Provide the [x, y] coordinate of the cell's center where the given text is located.  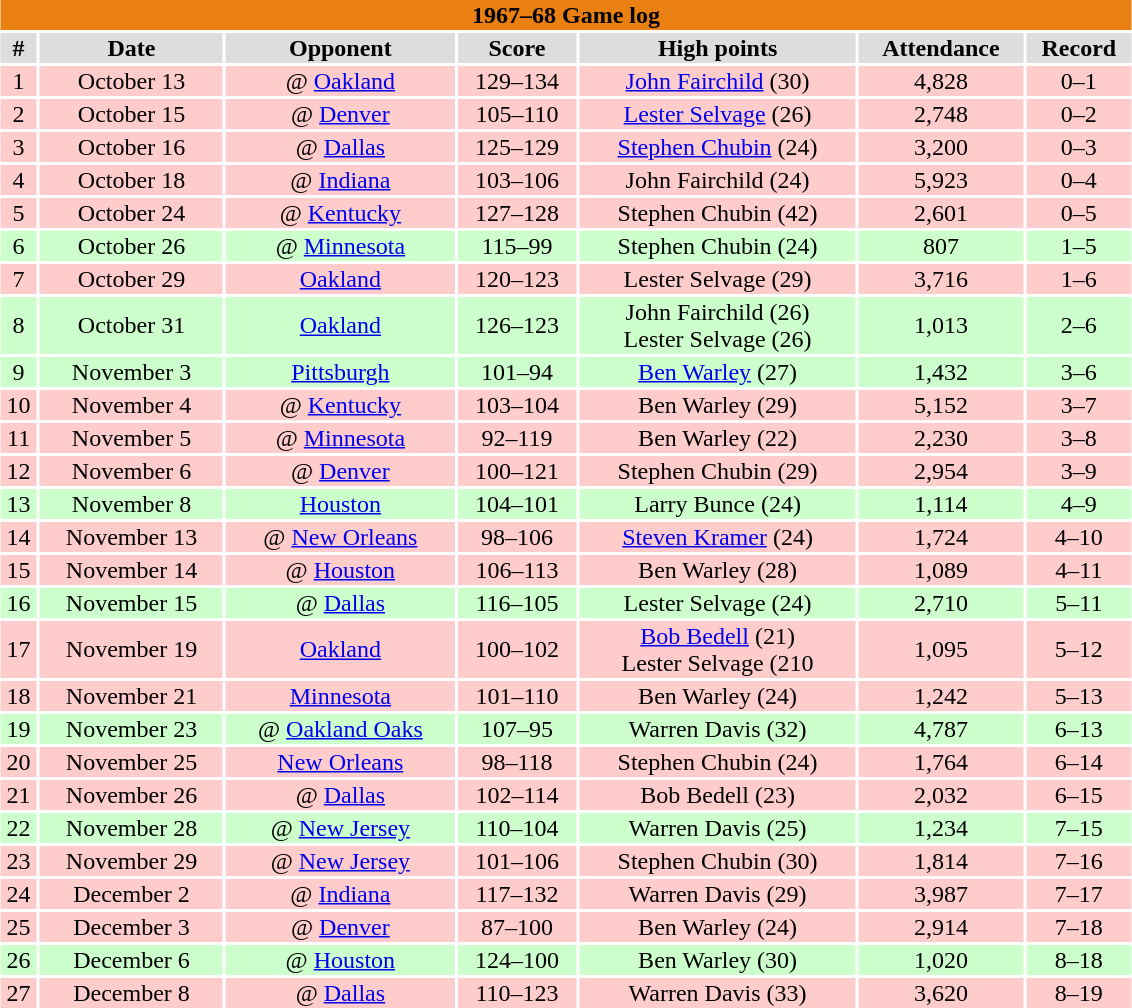
New Orleans [340, 762]
25 [18, 927]
5–13 [1079, 696]
7–18 [1079, 927]
105–110 [518, 114]
Bob Bedell (21)Lester Selvage (210 [718, 650]
4–10 [1079, 537]
0–1 [1079, 81]
127–128 [518, 213]
4–9 [1079, 504]
6–13 [1079, 729]
4 [18, 180]
24 [18, 894]
October 13 [132, 81]
2,914 [941, 927]
@ Oakland [340, 81]
John Fairchild (26)Lester Selvage (26) [718, 326]
November 4 [132, 405]
19 [18, 729]
November 5 [132, 438]
1,814 [941, 861]
1,114 [941, 504]
Warren Davis (33) [718, 993]
13 [18, 504]
3–9 [1079, 471]
4,787 [941, 729]
2,954 [941, 471]
103–104 [518, 405]
20 [18, 762]
November 28 [132, 828]
2–6 [1079, 326]
October 31 [132, 326]
26 [18, 960]
November 21 [132, 696]
4,828 [941, 81]
2 [18, 114]
21 [18, 795]
98–106 [518, 537]
6 [18, 246]
126–123 [518, 326]
4–11 [1079, 570]
2,601 [941, 213]
107–95 [518, 729]
9 [18, 372]
117–132 [518, 894]
December 3 [132, 927]
Stephen Chubin (29) [718, 471]
1967–68 Game log [566, 15]
807 [941, 246]
124–100 [518, 960]
101–94 [518, 372]
6–14 [1079, 762]
@ New Orleans [340, 537]
0–2 [1079, 114]
Minnesota [340, 696]
Lester Selvage (26) [718, 114]
3 [18, 147]
8–19 [1079, 993]
0–3 [1079, 147]
October 24 [132, 213]
Warren Davis (25) [718, 828]
December 8 [132, 993]
101–110 [518, 696]
3,987 [941, 894]
115–99 [518, 246]
1,764 [941, 762]
1–5 [1079, 246]
5,923 [941, 180]
98–118 [518, 762]
129–134 [518, 81]
3–7 [1079, 405]
Date [132, 48]
3,716 [941, 279]
6–15 [1079, 795]
Lester Selvage (24) [718, 603]
106–113 [518, 570]
Larry Bunce (24) [718, 504]
10 [18, 405]
120–123 [518, 279]
22 [18, 828]
Ben Warley (29) [718, 405]
Record [1079, 48]
102–114 [518, 795]
Bob Bedell (23) [718, 795]
Ben Warley (27) [718, 372]
3–6 [1079, 372]
3,620 [941, 993]
3–8 [1079, 438]
2,748 [941, 114]
December 2 [132, 894]
November 8 [132, 504]
3,200 [941, 147]
103–106 [518, 180]
John Fairchild (30) [718, 81]
1,724 [941, 537]
5–11 [1079, 603]
Attendance [941, 48]
1,089 [941, 570]
November 26 [132, 795]
8 [18, 326]
November 19 [132, 650]
October 26 [132, 246]
7–17 [1079, 894]
1,432 [941, 372]
16 [18, 603]
November 15 [132, 603]
Ben Warley (28) [718, 570]
110–123 [518, 993]
October 16 [132, 147]
November 29 [132, 861]
125–129 [518, 147]
11 [18, 438]
0–4 [1079, 180]
Stephen Chubin (42) [718, 213]
1,234 [941, 828]
2,032 [941, 795]
October 18 [132, 180]
1,020 [941, 960]
116–105 [518, 603]
Stephen Chubin (30) [718, 861]
November 14 [132, 570]
87–100 [518, 927]
2,710 [941, 603]
November 3 [132, 372]
7 [18, 279]
1 [18, 81]
18 [18, 696]
23 [18, 861]
High points [718, 48]
14 [18, 537]
5 [18, 213]
November 6 [132, 471]
November 13 [132, 537]
104–101 [518, 504]
8–18 [1079, 960]
# [18, 48]
Lester Selvage (29) [718, 279]
110–104 [518, 828]
5–12 [1079, 650]
1,095 [941, 650]
Houston [340, 504]
0–5 [1079, 213]
27 [18, 993]
Opponent [340, 48]
Pittsburgh [340, 372]
Ben Warley (30) [718, 960]
John Fairchild (24) [718, 180]
1–6 [1079, 279]
100–102 [518, 650]
7–15 [1079, 828]
1,242 [941, 696]
12 [18, 471]
100–121 [518, 471]
15 [18, 570]
2,230 [941, 438]
December 6 [132, 960]
@ Oakland Oaks [340, 729]
Steven Kramer (24) [718, 537]
17 [18, 650]
101–106 [518, 861]
Warren Davis (29) [718, 894]
7–16 [1079, 861]
92–119 [518, 438]
October 15 [132, 114]
November 25 [132, 762]
Ben Warley (22) [718, 438]
Warren Davis (32) [718, 729]
Score [518, 48]
October 29 [132, 279]
1,013 [941, 326]
5,152 [941, 405]
November 23 [132, 729]
